Locate the cell with the specified text and output its [x, y] center coordinate. 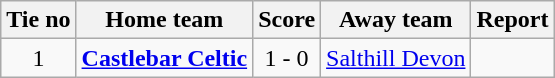
Away team [396, 20]
Report [512, 20]
Score [287, 20]
Castlebar Celtic [164, 58]
Home team [164, 20]
1 - 0 [287, 58]
Tie no [38, 20]
1 [38, 58]
Salthill Devon [396, 58]
